Capture the cell that displays the provided text and extract its (X, Y) central coordinate. 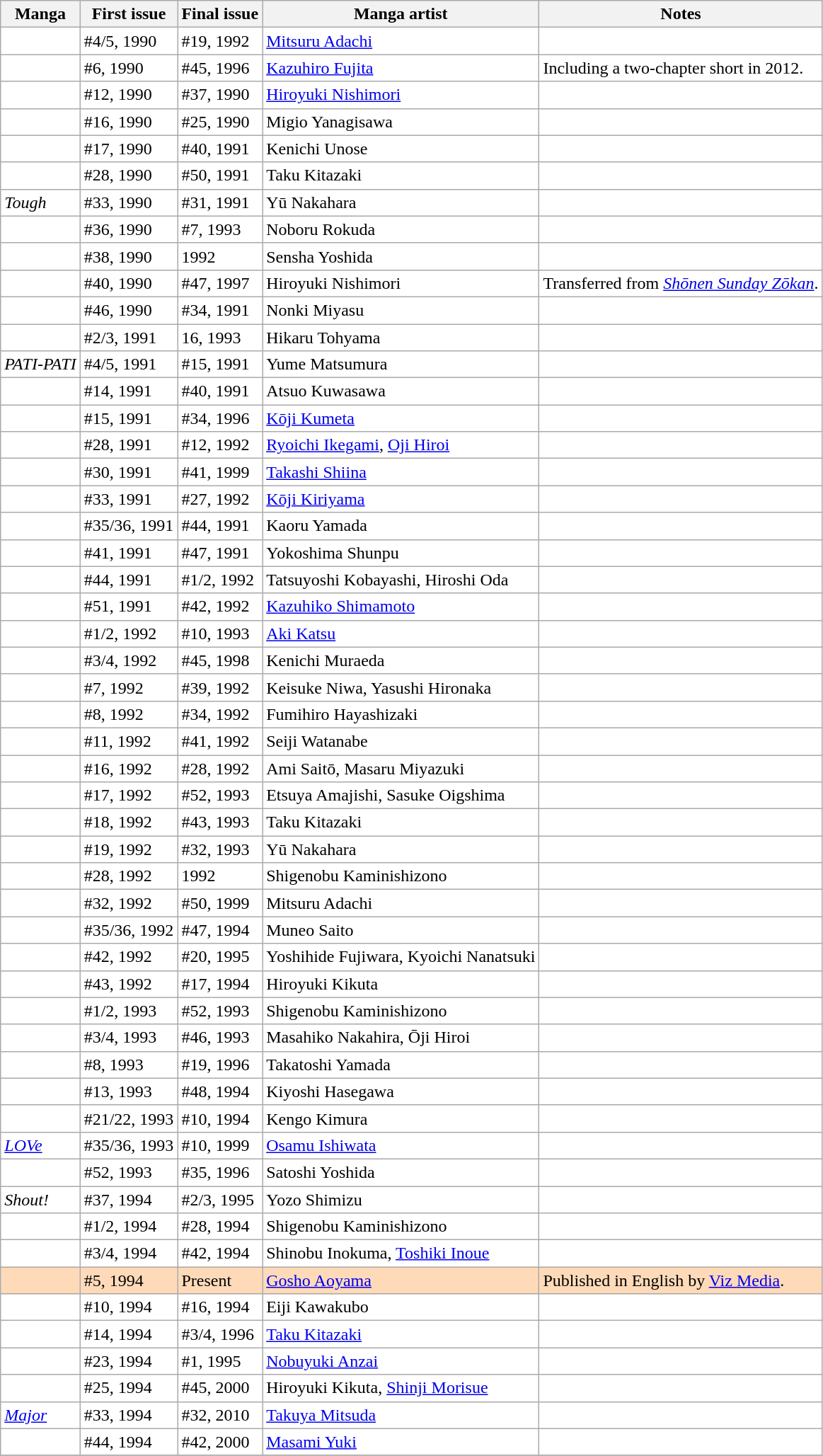
#10, 1993 (220, 634)
#36, 1990 (129, 229)
#43, 1993 (220, 822)
#33, 1990 (129, 202)
Manga (40, 14)
Masahiko Nakahira, Ōji Hiroi (401, 1038)
Muneo Saito (401, 930)
#18, 1992 (129, 822)
#50, 1999 (220, 903)
Seiji Watanabe (401, 741)
Kenichi Unose (401, 149)
Including a two-chapter short in 2012. (681, 68)
#23, 1994 (129, 1361)
Kōji Kiriyama (401, 499)
Yozo Shimizu (401, 1200)
#38, 1990 (129, 256)
#17, 1994 (220, 984)
#20, 1995 (220, 957)
Takatoshi Yamada (401, 1065)
#46, 1990 (129, 310)
Notes (681, 14)
#3/4, 1993 (129, 1038)
#4/5, 1991 (129, 365)
16, 1993 (220, 338)
#16, 1994 (220, 1307)
Migio Yanagisawa (401, 122)
Hiroyuki Kikuta (401, 984)
#8, 1992 (129, 714)
#33, 1991 (129, 499)
#42, 1994 (220, 1254)
#14, 1991 (129, 391)
Ryoichi Ikegami, Oji Hiroi (401, 445)
#34, 1996 (220, 418)
#31, 1991 (220, 202)
#19, 1996 (220, 1065)
#11, 1992 (129, 741)
PATI-PATI (40, 365)
#45, 1998 (220, 660)
#35/36, 1993 (129, 1145)
Nonki Miyasu (401, 310)
#3/4, 1996 (220, 1334)
#7, 1992 (129, 687)
Etsuya Amajishi, Sasuke Oigshima (401, 796)
#42, 2000 (220, 1442)
#37, 1990 (220, 95)
#12, 1990 (129, 95)
Masami Yuki (401, 1442)
#35/36, 1991 (129, 526)
Shout! (40, 1200)
Final issue (220, 14)
Ami Saitō, Masaru Miyazuki (401, 768)
Kazuhiko Shimamoto (401, 607)
#2/3, 1991 (129, 338)
#25, 1994 (129, 1388)
Major (40, 1415)
Sensha Yoshida (401, 256)
Present (220, 1280)
#1, 1995 (220, 1361)
#8, 1993 (129, 1065)
#46, 1993 (220, 1038)
First issue (129, 14)
Kenichi Muraeda (401, 660)
#3/4, 1992 (129, 660)
#5, 1994 (129, 1280)
#1/2, 1994 (129, 1227)
Noboru Rokuda (401, 229)
Kengo Kimura (401, 1118)
Eiji Kawakubo (401, 1307)
Kōji Kumeta (401, 418)
#47, 1994 (220, 930)
#45, 1996 (220, 68)
#51, 1991 (129, 607)
#44, 1994 (129, 1442)
Atsuo Kuwasawa (401, 391)
#12, 1992 (220, 445)
#35, 1996 (220, 1172)
Yoshihide Fujiwara, Kyoichi Nanatsuki (401, 957)
#40, 1990 (129, 283)
#6, 1990 (129, 68)
Kazuhiro Fujita (401, 68)
#32, 1993 (220, 849)
#3/4, 1994 (129, 1254)
#7, 1993 (220, 229)
#45, 2000 (220, 1388)
#33, 1994 (129, 1415)
Fumihiro Hayashizaki (401, 714)
Satoshi Yoshida (401, 1172)
#48, 1994 (220, 1091)
#17, 1992 (129, 796)
#30, 1991 (129, 472)
#28, 1991 (129, 445)
Hikaru Tohyama (401, 338)
Hiroyuki Kikuta, Shinji Morisue (401, 1388)
#50, 1991 (220, 176)
Nobuyuki Anzai (401, 1361)
#10, 1999 (220, 1145)
Kaoru Yamada (401, 526)
#1/2, 1993 (129, 1011)
#37, 1994 (129, 1200)
#41, 1991 (129, 553)
Tough (40, 202)
#43, 1992 (129, 984)
Shinobu Inokuma, Toshiki Inoue (401, 1254)
#41, 1999 (220, 472)
Tatsuyoshi Kobayashi, Hiroshi Oda (401, 580)
#27, 1992 (220, 499)
#39, 1992 (220, 687)
Takuya Mitsuda (401, 1415)
Yume Matsumura (401, 365)
#28, 1990 (129, 176)
Osamu Ishiwata (401, 1145)
Published in English by Viz Media. (681, 1280)
Gosho Aoyama (401, 1280)
#47, 1991 (220, 553)
#32, 1992 (129, 903)
#16, 1992 (129, 768)
Manga artist (401, 14)
Kiyoshi Hasegawa (401, 1091)
#41, 1992 (220, 741)
Aki Katsu (401, 634)
#21/22, 1993 (129, 1118)
Transferred from Shōnen Sunday Zōkan. (681, 283)
#4/5, 1990 (129, 41)
#25, 1990 (220, 122)
#34, 1991 (220, 310)
Yokoshima Shunpu (401, 553)
#34, 1992 (220, 714)
Takashi Shiina (401, 472)
#28, 1994 (220, 1227)
Keisuke Niwa, Yasushi Hironaka (401, 687)
LOVe (40, 1145)
#2/3, 1995 (220, 1200)
#14, 1994 (129, 1334)
#13, 1993 (129, 1091)
#17, 1990 (129, 149)
#35/36, 1992 (129, 930)
#16, 1990 (129, 122)
#47, 1997 (220, 283)
#32, 2010 (220, 1415)
